Return the [X, Y] coordinate for the center point of the cell that contains the specified text.  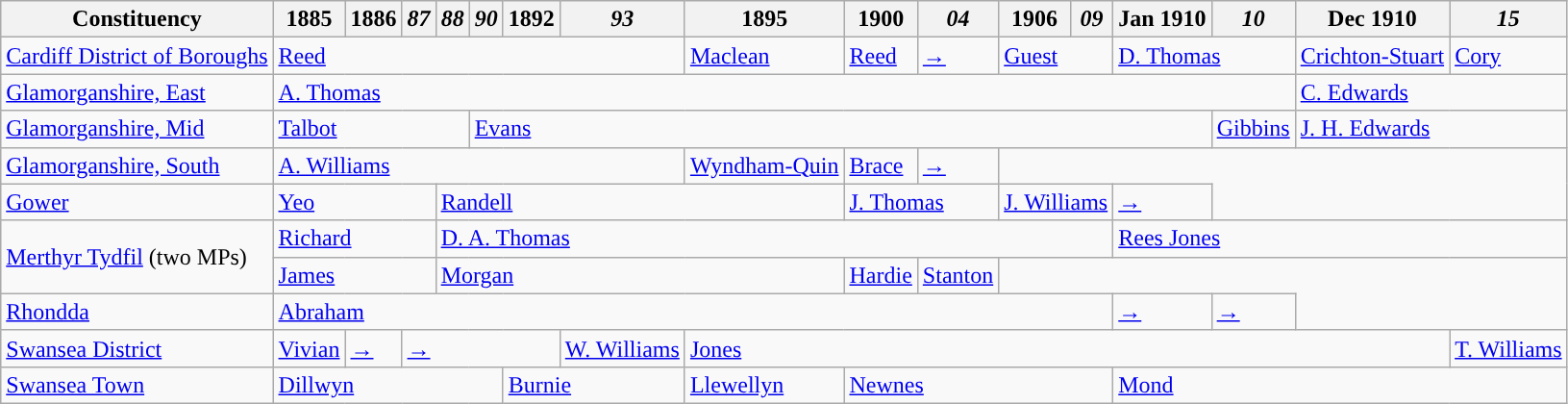
James [354, 275]
D. A. Thomas [775, 239]
Newnes [979, 385]
Rees Jones [1340, 239]
Dec 1910 [1372, 19]
Evans [840, 129]
Richard [354, 239]
J. Thomas [921, 202]
Glamorganshire, East [137, 92]
93 [622, 19]
1906 [1034, 19]
1900 [881, 19]
Morgan [640, 275]
Brace [881, 165]
Llewellyn [764, 385]
Swansea Town [137, 385]
Gibbins [1254, 129]
88 [452, 19]
Wyndham-Quin [764, 165]
Abraham [693, 312]
W. Williams [622, 348]
1892 [531, 19]
Burnie [594, 385]
87 [419, 19]
Swansea District [137, 348]
15 [1509, 19]
Vivian [310, 348]
09 [1091, 19]
1895 [764, 19]
Crichton-Stuart [1372, 56]
D. Thomas [1204, 56]
Rhondda [137, 312]
Constituency [137, 19]
Stanton [958, 275]
Mond [1340, 385]
J. Williams [1056, 202]
J. H. Edwards [1431, 129]
Guest [1056, 56]
Glamorganshire, South [137, 165]
Gower [137, 202]
Merthyr Tydfil (two MPs) [137, 257]
1885 [310, 19]
90 [486, 19]
Cardiff District of Boroughs [137, 56]
Jan 1910 [1162, 19]
A. Thomas [784, 92]
10 [1254, 19]
1886 [373, 19]
Maclean [764, 56]
A. Williams [479, 165]
Cory [1509, 56]
Talbot [371, 129]
Dillwyn [388, 385]
Randell [640, 202]
C. Edwards [1431, 92]
04 [958, 19]
T. Williams [1509, 348]
Jones [1067, 348]
Hardie [881, 275]
Yeo [354, 202]
Glamorganshire, Mid [137, 129]
